Identify which cell holds the provided text, then report its (x, y) central coordinate. 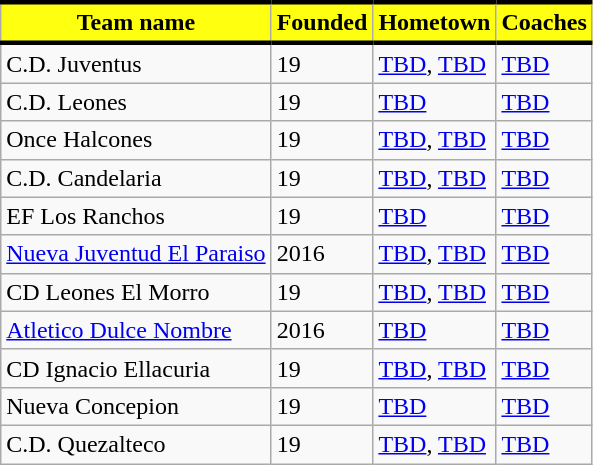
C.D. Quezalteco (136, 444)
Atletico Dulce Nombre (136, 330)
Once Halcones (136, 140)
Hometown (434, 22)
C.D. Candelaria (136, 178)
Team name (136, 22)
Nueva Juventud El Paraiso (136, 254)
Nueva Concepion (136, 406)
Founded (322, 22)
CD Ignacio Ellacuria (136, 368)
C.D. Juventus (136, 63)
EF Los Ranchos (136, 216)
Coaches (544, 22)
CD Leones El Morro (136, 292)
C.D. Leones (136, 102)
